From the cell containing the given text, extract its center point as (X, Y) coordinate. 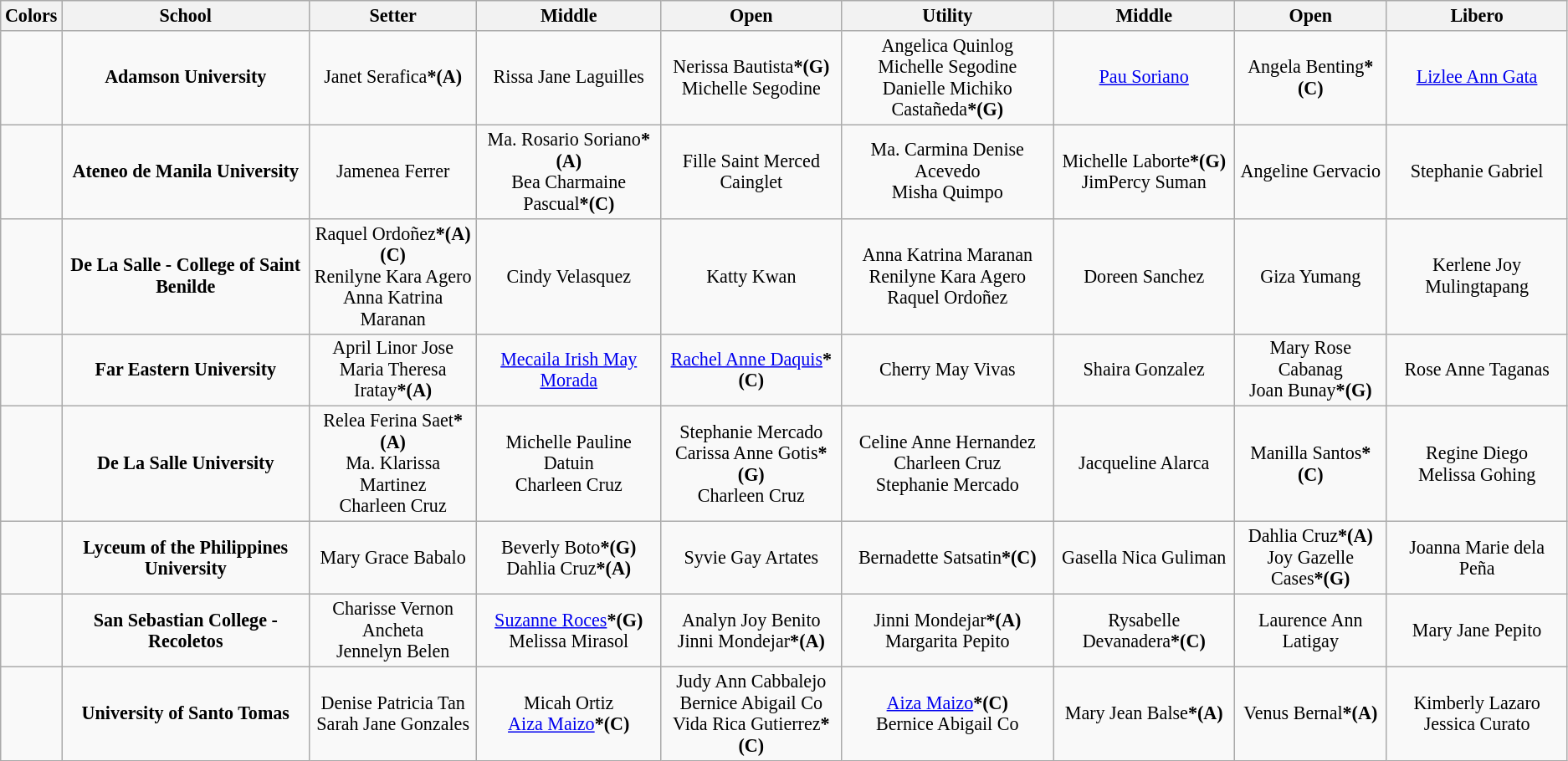
Raquel Ordoñez*(A)(C)Renilyne Kara AgeroAnna Katrina Maranan (393, 276)
University of Santo Tomas (186, 713)
Adamson University (186, 77)
Jacqueline Alarca (1145, 464)
Judy Ann CabbalejoBernice Abigail CoVida Rica Gutierrez*(C) (751, 713)
April Linor JoseMaria Theresa Iratay*(A) (393, 370)
Aiza Maizo*(C)Bernice Abigail Co (947, 713)
Syvie Gay Artates (751, 557)
Beverly Boto*(G)Dahlia Cruz*(A) (569, 557)
Setter (393, 15)
Joanna Marie dela Peña (1477, 557)
Suzanne Roces*(G)Melissa Mirasol (569, 631)
Mary Jane Pepito (1477, 631)
Katty Kwan (751, 276)
De La Salle University (186, 464)
Regine DiegoMelissa Gohing (1477, 464)
Giza Yumang (1310, 276)
Rissa Jane Laguilles (569, 77)
Nerissa Bautista*(G)Michelle Segodine (751, 77)
Venus Bernal*(A) (1310, 713)
Ateneo de Manila University (186, 171)
Pau Soriano (1145, 77)
Utility (947, 15)
Cherry May Vivas (947, 370)
Charisse Vernon Ancheta Jennelyn Belen (393, 631)
Jamenea Ferrer (393, 171)
Mary Rose CabanagJoan Bunay*(G) (1310, 370)
Michelle Pauline DatuinCharleen Cruz (569, 464)
Relea Ferina Saet*(A)Ma. Klarissa MartinezCharleen Cruz (393, 464)
Colors (32, 15)
Laurence Ann Latigay (1310, 631)
Rysabelle Devanadera*(C) (1145, 631)
Far Eastern University (186, 370)
Lizlee Ann Gata (1477, 77)
Mary Grace Babalo (393, 557)
Rose Anne Taganas (1477, 370)
Janet Serafica*(A) (393, 77)
Michelle Laborte*(G)JimPercy Suman (1145, 171)
Stephanie Gabriel (1477, 171)
Angelica QuinlogMichelle SegodineDanielle Michiko Castañeda*(G) (947, 77)
Angeline Gervacio (1310, 171)
Denise Patricia TanSarah Jane Gonzales (393, 713)
Mary Jean Balse*(A) (1145, 713)
Bernadette Satsatin*(C) (947, 557)
School (186, 15)
Dahlia Cruz*(A)Joy Gazelle Cases*(G) (1310, 557)
De La Salle - College of Saint Benilde (186, 276)
Shaira Gonzalez (1145, 370)
Doreen Sanchez (1145, 276)
Ma. Rosario Soriano*(A)Bea Charmaine Pascual*(C) (569, 171)
Manilla Santos*(C) (1310, 464)
Anna Katrina MarananRenilyne Kara AgeroRaquel Ordoñez (947, 276)
Analyn Joy BenitoJinni Mondejar*(A) (751, 631)
Cindy Velasquez (569, 276)
Celine Anne HernandezCharleen CruzStephanie Mercado (947, 464)
Angela Benting*(C) (1310, 77)
Gasella Nica Guliman (1145, 557)
Kerlene Joy Mulingtapang (1477, 276)
Stephanie MercadoCarissa Anne Gotis*(G)Charleen Cruz (751, 464)
San Sebastian College - Recoletos (186, 631)
Kimberly LazaroJessica Curato (1477, 713)
Mecaila Irish May Morada (569, 370)
Fille Saint Merced Cainglet (751, 171)
Libero (1477, 15)
Rachel Anne Daquis*(C) (751, 370)
Lyceum of the Philippines University (186, 557)
Ma. Carmina Denise AcevedoMisha Quimpo (947, 171)
Jinni Mondejar*(A) Margarita Pepito (947, 631)
Micah OrtizAiza Maizo*(C) (569, 713)
